Return the (X, Y) coordinate for the center point of the cell that contains the specified text.  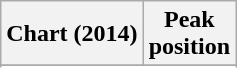
Chart (2014) (72, 34)
Peakposition (189, 34)
